Find where the given text appears and provide that cell's center as (x, y) coordinate. 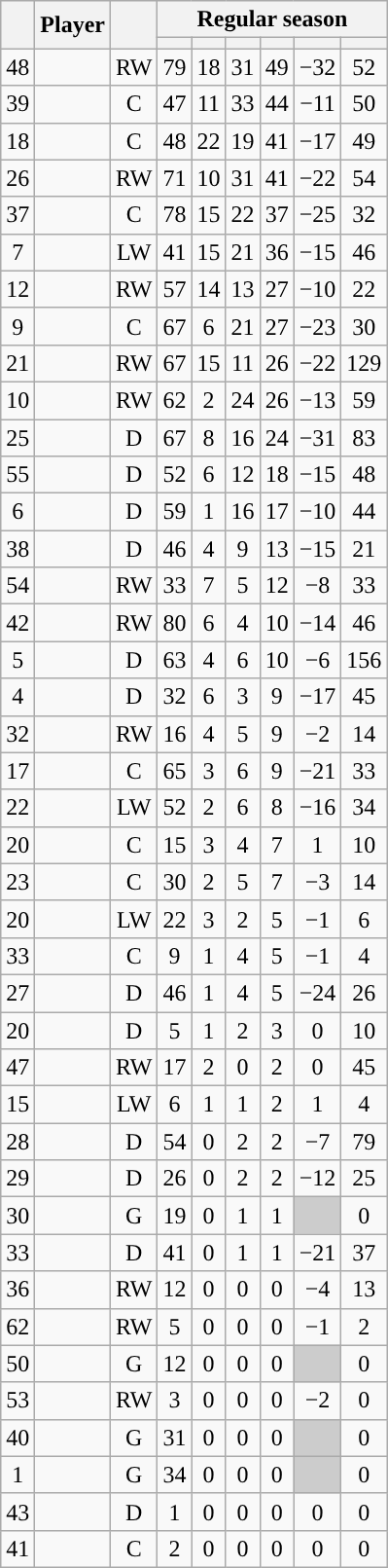
78 (175, 215)
−23 (317, 326)
Player (73, 25)
83 (364, 437)
−11 (317, 104)
−24 (317, 993)
−12 (317, 1179)
55 (18, 475)
42 (18, 623)
−8 (317, 586)
63 (175, 660)
80 (175, 623)
53 (18, 1401)
65 (175, 771)
43 (18, 1512)
−31 (317, 437)
−25 (317, 215)
156 (364, 660)
29 (18, 1179)
−3 (317, 882)
23 (18, 882)
−6 (317, 660)
38 (18, 549)
−32 (317, 67)
28 (18, 1142)
−16 (317, 808)
57 (175, 289)
Regular season (272, 19)
−4 (317, 1290)
71 (175, 178)
129 (364, 363)
39 (18, 104)
−7 (317, 1142)
−13 (317, 400)
40 (18, 1438)
−14 (317, 623)
